Scan for the cell matching the given text and deliver its [X, Y] coordinate at center. 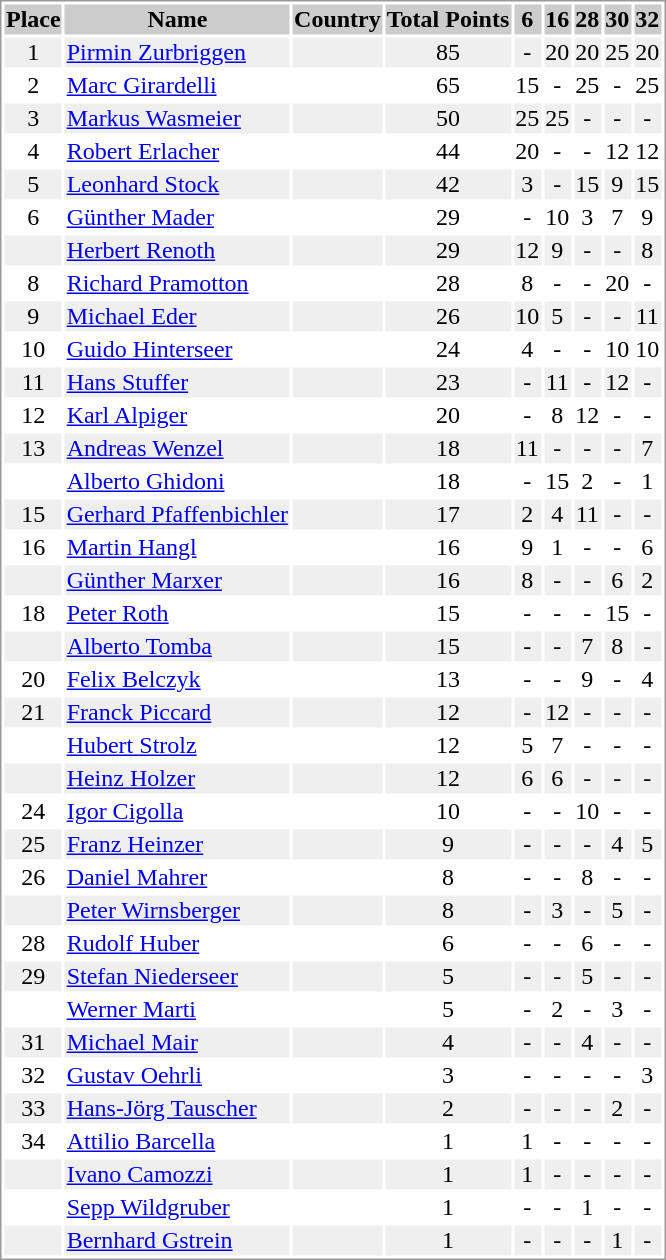
23 [448, 383]
Alberto Tomba [177, 647]
Rudolf Huber [177, 943]
Total Points [448, 19]
Ivano Camozzi [177, 1175]
Günther Marxer [177, 581]
Felix Belczyk [177, 679]
21 [33, 713]
Peter Roth [177, 613]
Michael Eder [177, 317]
Bernhard Gstrein [177, 1241]
Guido Hinterseer [177, 349]
Heinz Holzer [177, 779]
Marc Girardelli [177, 85]
Herbert Renoth [177, 251]
31 [33, 1043]
Hans-Jörg Tauscher [177, 1109]
Franz Heinzer [177, 845]
Name [177, 19]
Gerhard Pfaffenbichler [177, 515]
Markus Wasmeier [177, 119]
Hans Stuffer [177, 383]
44 [448, 151]
Michael Mair [177, 1043]
Franck Piccard [177, 713]
Place [33, 19]
17 [448, 515]
Country [338, 19]
85 [448, 53]
Günther Mader [177, 217]
Igor Cigolla [177, 811]
Karl Alpiger [177, 415]
Richard Pramotton [177, 283]
34 [33, 1141]
Attilio Barcella [177, 1141]
Martin Hangl [177, 547]
65 [448, 85]
Leonhard Stock [177, 185]
30 [618, 19]
Stefan Niederseer [177, 977]
Sepp Wildgruber [177, 1207]
Hubert Strolz [177, 745]
Robert Erlacher [177, 151]
Alberto Ghidoni [177, 481]
Pirmin Zurbriggen [177, 53]
50 [448, 119]
Gustav Oehrli [177, 1075]
42 [448, 185]
Werner Marti [177, 1009]
Daniel Mahrer [177, 877]
33 [33, 1109]
Andreas Wenzel [177, 449]
Peter Wirnsberger [177, 911]
